Output the (x, y) coordinate of the center of the cell containing the given text.  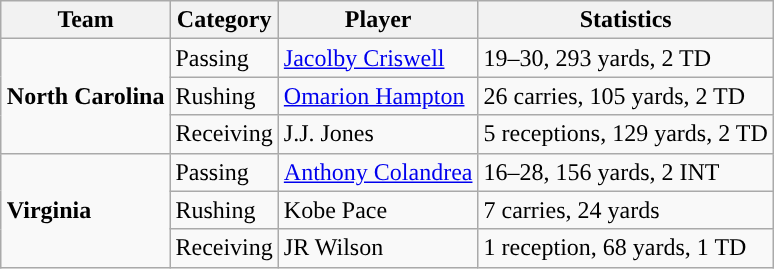
Virginia (86, 210)
19–30, 293 yards, 2 TD (626, 58)
Statistics (626, 20)
JR Wilson (378, 248)
Jacolby Criswell (378, 58)
Kobe Pace (378, 210)
Anthony Colandrea (378, 172)
J.J. Jones (378, 134)
Team (86, 20)
26 carries, 105 yards, 2 TD (626, 96)
Omarion Hampton (378, 96)
Player (378, 20)
1 reception, 68 yards, 1 TD (626, 248)
Category (224, 20)
North Carolina (86, 96)
7 carries, 24 yards (626, 210)
16–28, 156 yards, 2 INT (626, 172)
5 receptions, 129 yards, 2 TD (626, 134)
